Locate the cell with the specified text and output its [X, Y] center coordinate. 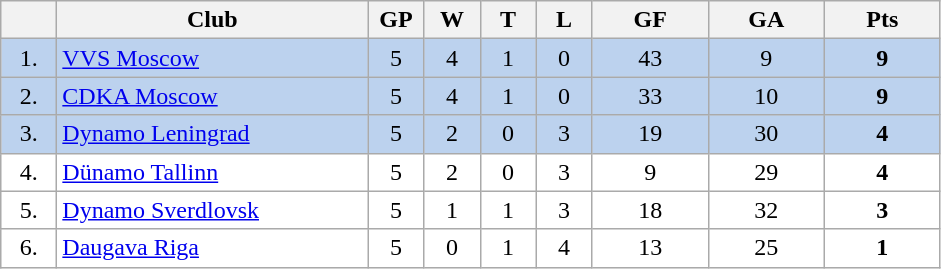
30 [766, 134]
L [564, 20]
13 [650, 248]
GP [396, 20]
29 [766, 172]
CDKA Moscow [212, 96]
10 [766, 96]
VVS Moscow [212, 58]
Dynamo Leningrad [212, 134]
1. [29, 58]
Club [212, 20]
4. [29, 172]
3. [29, 134]
W [452, 20]
18 [650, 210]
2. [29, 96]
33 [650, 96]
6. [29, 248]
GA [766, 20]
Pts [882, 20]
5. [29, 210]
19 [650, 134]
GF [650, 20]
43 [650, 58]
T [508, 20]
25 [766, 248]
Daugava Riga [212, 248]
32 [766, 210]
Dünamo Tallinn [212, 172]
Dynamo Sverdlovsk [212, 210]
